Pinpoint the cell where the given text exists, returning its [X, Y] midpoint coordinate. 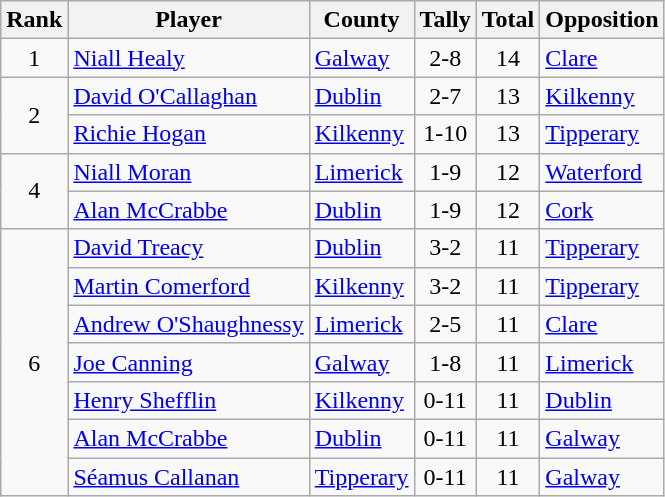
Joe Canning [188, 362]
14 [508, 58]
Martin Comerford [188, 286]
2-5 [445, 324]
2 [34, 115]
Tally [445, 20]
1 [34, 58]
Niall Healy [188, 58]
Waterford [602, 172]
Andrew O'Shaughnessy [188, 324]
Richie Hogan [188, 134]
Opposition [602, 20]
Total [508, 20]
Henry Shefflin [188, 400]
David O'Callaghan [188, 96]
David Treacy [188, 248]
Rank [34, 20]
County [362, 20]
6 [34, 362]
2-7 [445, 96]
1-10 [445, 134]
Niall Moran [188, 172]
Player [188, 20]
2-8 [445, 58]
Séamus Callanan [188, 477]
1-8 [445, 362]
Cork [602, 210]
4 [34, 191]
